Search for the cell housing the specified text and yield its (X, Y) center coordinate. 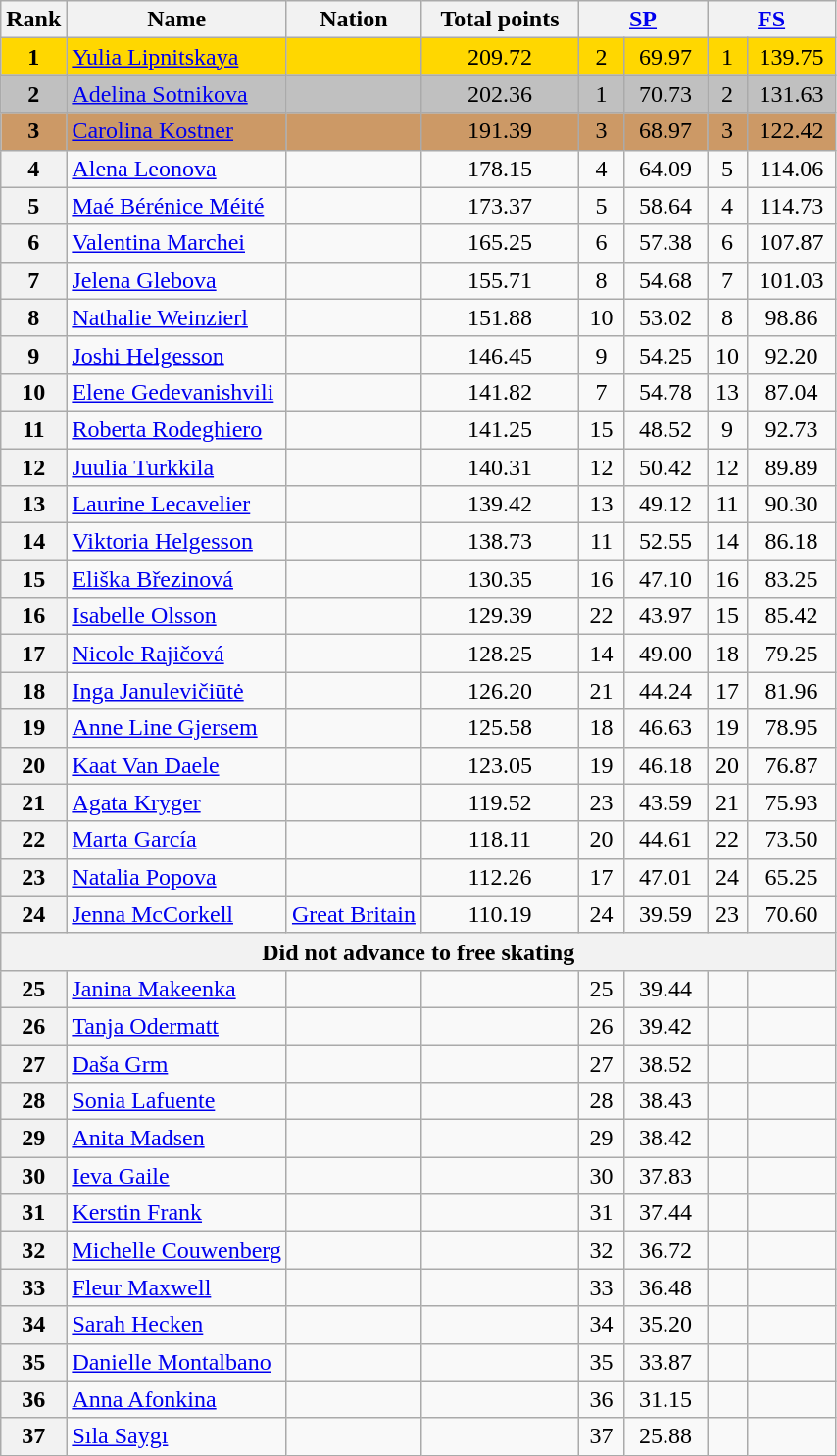
118.11 (500, 840)
Sonia Lafuente (176, 1101)
39.42 (665, 1026)
Adelina Sotnikova (176, 94)
Nathalie Weinzierl (176, 317)
92.20 (792, 355)
Carolina Kostner (176, 131)
Sıla Saygı (176, 1436)
46.18 (665, 765)
122.42 (792, 131)
Roberta Rodeghiero (176, 429)
Maé Bérénice Méité (176, 206)
Nation (353, 20)
35.20 (665, 1325)
54.68 (665, 280)
107.87 (792, 243)
173.37 (500, 206)
37.83 (665, 1176)
Rank (33, 20)
Daša Grm (176, 1063)
65.25 (792, 877)
53.02 (665, 317)
Valentina Marchei (176, 243)
43.59 (665, 802)
178.15 (500, 169)
101.03 (792, 280)
151.88 (500, 317)
Tanja Odermatt (176, 1026)
36.72 (665, 1250)
81.96 (792, 691)
Laurine Lecavelier (176, 505)
90.30 (792, 505)
Alena Leonova (176, 169)
Jelena Glebova (176, 280)
47.01 (665, 877)
75.93 (792, 802)
141.25 (500, 429)
64.09 (665, 169)
Anne Line Gjersem (176, 728)
155.71 (500, 280)
98.86 (792, 317)
70.60 (792, 914)
73.50 (792, 840)
Name (176, 20)
Did not advance to free skating (418, 951)
87.04 (792, 392)
36.48 (665, 1287)
Viktoria Helgesson (176, 542)
209.72 (500, 57)
79.25 (792, 654)
25.88 (665, 1436)
FS (772, 20)
44.61 (665, 840)
69.97 (665, 57)
Anita Madsen (176, 1139)
146.45 (500, 355)
Marta García (176, 840)
Anna Afonkina (176, 1399)
54.25 (665, 355)
165.25 (500, 243)
92.73 (792, 429)
54.78 (665, 392)
Eliška Březinová (176, 579)
Michelle Couwenberg (176, 1250)
33.87 (665, 1362)
Yulia Lipnitskaya (176, 57)
68.97 (665, 131)
139.75 (792, 57)
Natalia Popova (176, 877)
38.52 (665, 1063)
130.35 (500, 579)
Inga Janulevičiūtė (176, 691)
85.42 (792, 616)
131.63 (792, 94)
44.24 (665, 691)
Kerstin Frank (176, 1213)
39.59 (665, 914)
52.55 (665, 542)
Jenna McCorkell (176, 914)
140.31 (500, 467)
Kaat Van Daele (176, 765)
114.06 (792, 169)
141.82 (500, 392)
83.25 (792, 579)
38.43 (665, 1101)
31.15 (665, 1399)
49.00 (665, 654)
78.95 (792, 728)
37.44 (665, 1213)
58.64 (665, 206)
110.19 (500, 914)
Danielle Montalbano (176, 1362)
76.87 (792, 765)
Elene Gedevanishvili (176, 392)
Agata Kryger (176, 802)
139.42 (500, 505)
Sarah Hecken (176, 1325)
123.05 (500, 765)
49.12 (665, 505)
38.42 (665, 1139)
Isabelle Olsson (176, 616)
39.44 (665, 989)
Fleur Maxwell (176, 1287)
Great Britain (353, 914)
43.97 (665, 616)
57.38 (665, 243)
112.26 (500, 877)
126.20 (500, 691)
202.36 (500, 94)
89.89 (792, 467)
Juulia Turkkila (176, 467)
SP (643, 20)
Janina Makeenka (176, 989)
47.10 (665, 579)
119.52 (500, 802)
70.73 (665, 94)
Joshi Helgesson (176, 355)
128.25 (500, 654)
46.63 (665, 728)
125.58 (500, 728)
Nicole Rajičová (176, 654)
191.39 (500, 131)
50.42 (665, 467)
86.18 (792, 542)
138.73 (500, 542)
129.39 (500, 616)
48.52 (665, 429)
Total points (500, 20)
114.73 (792, 206)
Ieva Gaile (176, 1176)
